Locate the cell with the specified text and output its (x, y) center coordinate. 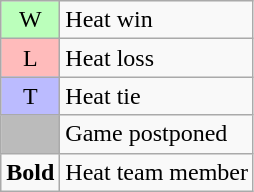
Heat loss (157, 58)
L (30, 58)
Game postponed (157, 134)
Heat win (157, 20)
Heat team member (157, 172)
W (30, 20)
T (30, 96)
Bold (30, 172)
Heat tie (157, 96)
